Return (X, Y) of the center of cell containing provided text 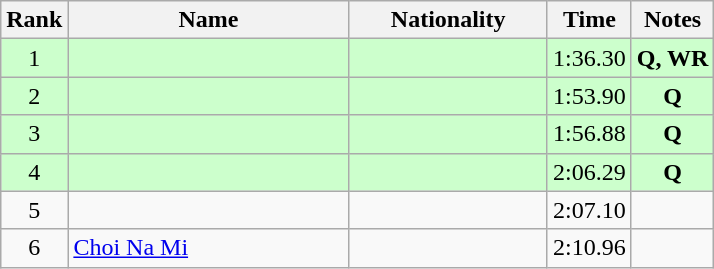
4 (34, 172)
3 (34, 134)
1:56.88 (589, 134)
Rank (34, 20)
Notes (672, 20)
2:10.96 (589, 248)
5 (34, 210)
2:06.29 (589, 172)
Time (589, 20)
1:36.30 (589, 58)
2 (34, 96)
Nationality (448, 20)
1:53.90 (589, 96)
Choi Na Mi (208, 248)
Name (208, 20)
6 (34, 248)
2:07.10 (589, 210)
Q, WR (672, 58)
1 (34, 58)
